Return (X, Y) of the center of cell containing provided text 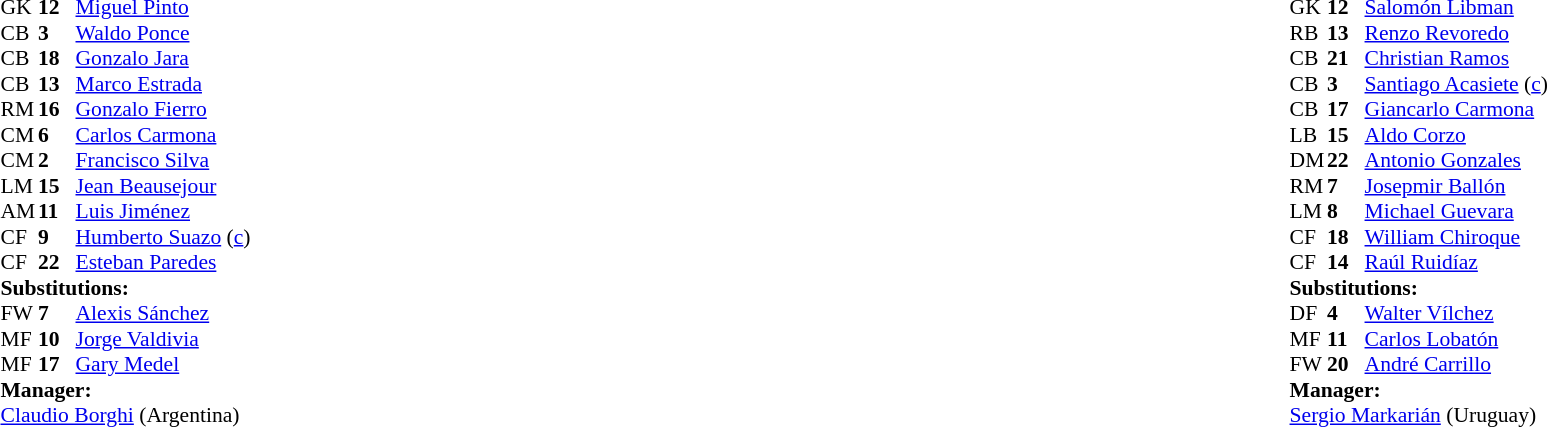
LB (1309, 135)
6 (57, 135)
14 (1346, 263)
DM (1309, 161)
Jorge Valdivia (164, 339)
Gonzalo Fierro (164, 109)
Luis Jiménez (164, 211)
2 (57, 161)
Waldo Ponce (164, 33)
Gonzalo Jara (164, 59)
9 (57, 237)
Esteban Paredes (164, 263)
Marco Estrada (164, 84)
Francisco Silva (164, 161)
20 (1346, 365)
AM (19, 211)
RB (1309, 33)
Humberto Suazo (c) (164, 237)
Manager: (125, 390)
Alexis Sánchez (164, 313)
Gary Medel (164, 365)
Carlos Carmona (164, 135)
Jean Beausejour (164, 186)
4 (1346, 313)
21 (1346, 59)
Substitutions: (125, 288)
DF (1309, 313)
8 (1346, 211)
16 (57, 109)
10 (57, 339)
